Scan for the cell matching the given text and deliver its [X, Y] coordinate at center. 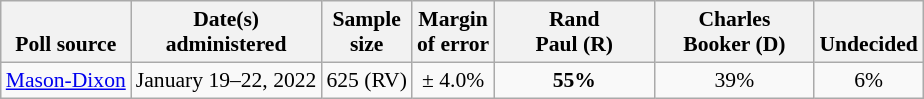
Marginof error [453, 32]
Undecided [868, 32]
Mason-Dixon [66, 80]
RandPaul (R) [574, 32]
625 (RV) [366, 80]
Date(s)administered [226, 32]
Samplesize [366, 32]
Poll source [66, 32]
CharlesBooker (D) [734, 32]
6% [868, 80]
55% [574, 80]
± 4.0% [453, 80]
January 19–22, 2022 [226, 80]
39% [734, 80]
